Capture the cell that displays the provided text and extract its (x, y) central coordinate. 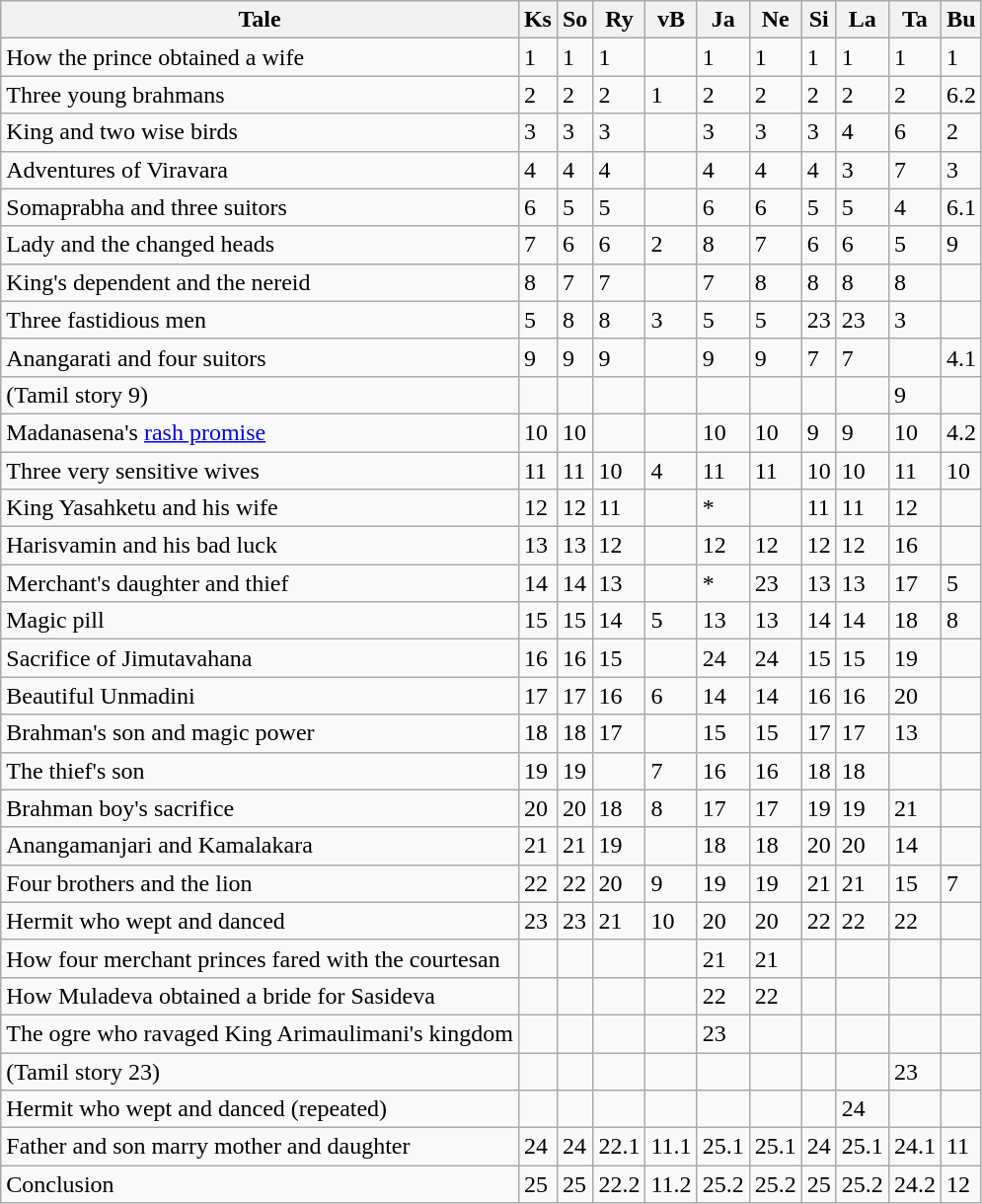
24.2 (914, 1184)
Sacrifice of Jimutavahana (261, 658)
Beautiful Unmadini (261, 696)
The ogre who ravaged King Arimaulimani's kingdom (261, 1033)
Bu (961, 20)
22.1 (620, 1147)
Brahman boy's sacrifice (261, 808)
Harisvamin and his bad luck (261, 546)
How four merchant princes fared with the courtesan (261, 958)
Madanasena's rash promise (261, 432)
Ne (776, 20)
Adventures of Viravara (261, 170)
La (863, 20)
Father and son marry mother and daughter (261, 1147)
Hermit who wept and danced (261, 921)
4.1 (961, 357)
Anangamanjari and Kamalakara (261, 846)
6.2 (961, 95)
11.2 (671, 1184)
22.2 (620, 1184)
Hermit who wept and danced (repeated) (261, 1109)
Ja (722, 20)
(Tamil story 9) (261, 395)
Merchant's daughter and thief (261, 583)
Three very sensitive wives (261, 471)
Four brothers and the lion (261, 883)
Three young brahmans (261, 95)
King and two wise birds (261, 132)
Ta (914, 20)
Magic pill (261, 621)
vB (671, 20)
Brahman's son and magic power (261, 733)
How the prince obtained a wife (261, 57)
How Muladeva obtained a bride for Sasideva (261, 996)
Anangarati and four suitors (261, 357)
Si (819, 20)
So (574, 20)
Ry (620, 20)
Conclusion (261, 1184)
King's dependent and the nereid (261, 282)
Three fastidious men (261, 320)
(Tamil story 23) (261, 1071)
6.1 (961, 207)
24.1 (914, 1147)
King Yasahketu and his wife (261, 508)
The thief's son (261, 771)
11.1 (671, 1147)
Lady and the changed heads (261, 245)
Somaprabha and three suitors (261, 207)
Ks (537, 20)
4.2 (961, 432)
Tale (261, 20)
